Return the (x, y) coordinate for the center point of the cell that contains the specified text.  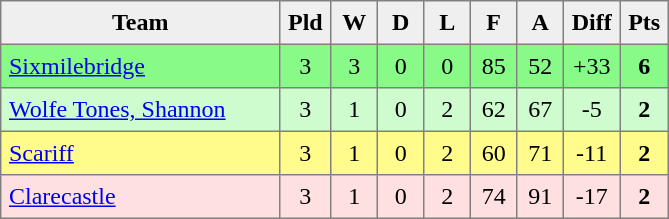
W (354, 23)
Clarecastle (140, 197)
85 (493, 66)
-11 (591, 153)
Sixmilebridge (140, 66)
6 (644, 66)
Diff (591, 23)
52 (540, 66)
Pld (306, 23)
62 (493, 110)
67 (540, 110)
Scariff (140, 153)
Wolfe Tones, Shannon (140, 110)
91 (540, 197)
A (540, 23)
+33 (591, 66)
D (400, 23)
60 (493, 153)
F (493, 23)
Pts (644, 23)
-17 (591, 197)
Team (140, 23)
L (447, 23)
74 (493, 197)
71 (540, 153)
-5 (591, 110)
